For the text-containing cell, return its midpoint in [X, Y] coordinate format. 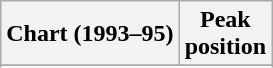
Chart (1993–95) [90, 34]
Peak position [225, 34]
